Return the (X, Y) coordinate for the center point of the cell that contains the specified text.  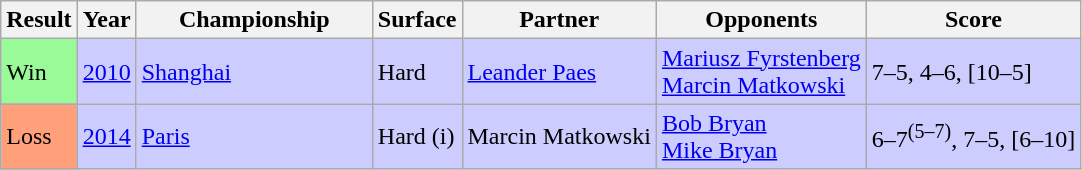
2014 (106, 136)
Shanghai (254, 72)
Surface (417, 20)
Bob Bryan Mike Bryan (761, 136)
Loss (39, 136)
Result (39, 20)
7–5, 4–6, [10–5] (973, 72)
Opponents (761, 20)
Win (39, 72)
Leander Paes (559, 72)
Marcin Matkowski (559, 136)
Hard (i) (417, 136)
Paris (254, 136)
Score (973, 20)
Year (106, 20)
Mariusz Fyrstenberg Marcin Matkowski (761, 72)
Partner (559, 20)
Hard (417, 72)
6–7(5–7), 7–5, [6–10] (973, 136)
2010 (106, 72)
Championship (254, 20)
